Find where the given text appears and provide that cell's center as [x, y] coordinate. 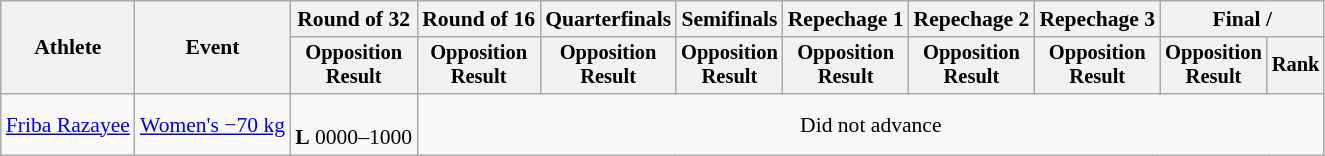
Semifinals [730, 19]
L 0000–1000 [354, 124]
Final / [1242, 19]
Friba Razayee [68, 124]
Round of 32 [354, 19]
Round of 16 [478, 19]
Quarterfinals [608, 19]
Rank [1296, 66]
Athlete [68, 48]
Repechage 2 [972, 19]
Repechage 1 [846, 19]
Event [212, 48]
Women's −70 kg [212, 124]
Repechage 3 [1097, 19]
Did not advance [870, 124]
